Scan for the cell matching the given text and deliver its (X, Y) coordinate at center. 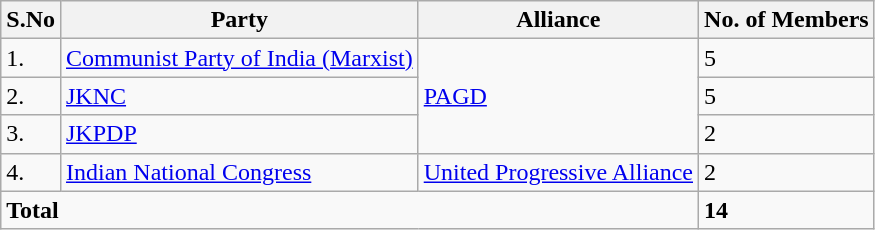
JKPDP (239, 134)
14 (787, 210)
Party (239, 20)
S.No (31, 20)
PAGD (558, 96)
Alliance (558, 20)
JKNC (239, 96)
3. (31, 134)
2. (31, 96)
No. of Members (787, 20)
Communist Party of India (Marxist) (239, 58)
Indian National Congress (239, 172)
1. (31, 58)
4. (31, 172)
United Progressive Alliance (558, 172)
Total (350, 210)
